Locate the cell with the specified text and output its (X, Y) center coordinate. 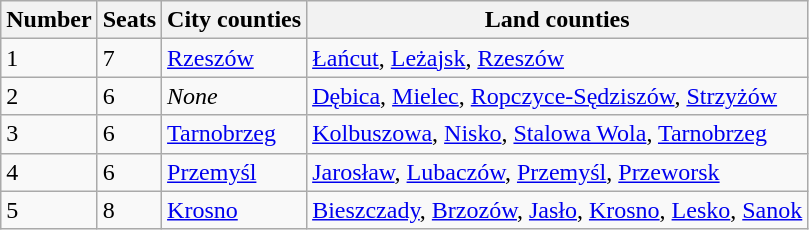
7 (129, 58)
3 (49, 134)
Kolbuszowa, Nisko, Stalowa Wola, Tarnobrzeg (558, 134)
Rzeszów (234, 58)
Przemyśl (234, 172)
2 (49, 96)
None (234, 96)
City counties (234, 20)
Krosno (234, 210)
Tarnobrzeg (234, 134)
5 (49, 210)
8 (129, 210)
4 (49, 172)
Dębica, Mielec, Ropczyce-Sędziszów, Strzyżów (558, 96)
Bieszczady, Brzozów, Jasło, Krosno, Lesko, Sanok (558, 210)
Jarosław, Lubaczów, Przemyśl, Przeworsk (558, 172)
Number (49, 20)
Land counties (558, 20)
Seats (129, 20)
Łańcut, Leżajsk, Rzeszów (558, 58)
1 (49, 58)
